Provide the [X, Y] coordinate of the cell's center where the given text is located.  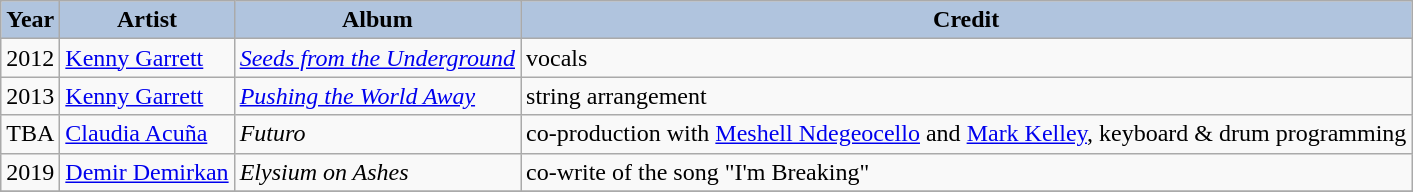
TBA [30, 134]
2012 [30, 58]
Pushing the World Away [377, 96]
Elysium on Ashes [377, 172]
string arrangement [966, 96]
co-production with Meshell Ndegeocello and Mark Kelley, keyboard & drum programming [966, 134]
Claudia Acuña [147, 134]
vocals [966, 58]
Artist [147, 20]
Album [377, 20]
Demir Demirkan [147, 172]
Futuro [377, 134]
co-write of the song "I'm Breaking" [966, 172]
Year [30, 20]
2013 [30, 96]
Seeds from the Underground [377, 58]
2019 [30, 172]
Credit [966, 20]
